Provide the [X, Y] coordinate of the cell's center where the given text is located.  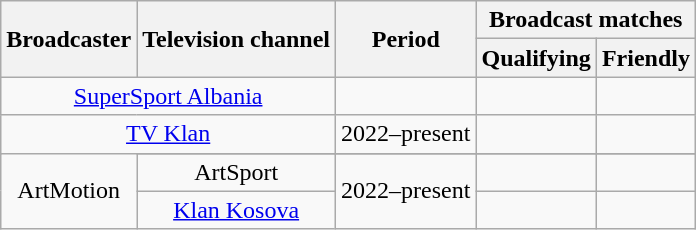
TV Klan [168, 134]
Broadcast matches [586, 20]
Broadcaster [69, 39]
Friendly [646, 58]
Television channel [236, 39]
ArtMotion [69, 191]
Klan Kosova [236, 210]
Qualifying [536, 58]
ArtSport [236, 172]
Period [406, 39]
SuperSport Albania [168, 96]
